Identify which cell holds the provided text, then report its (X, Y) central coordinate. 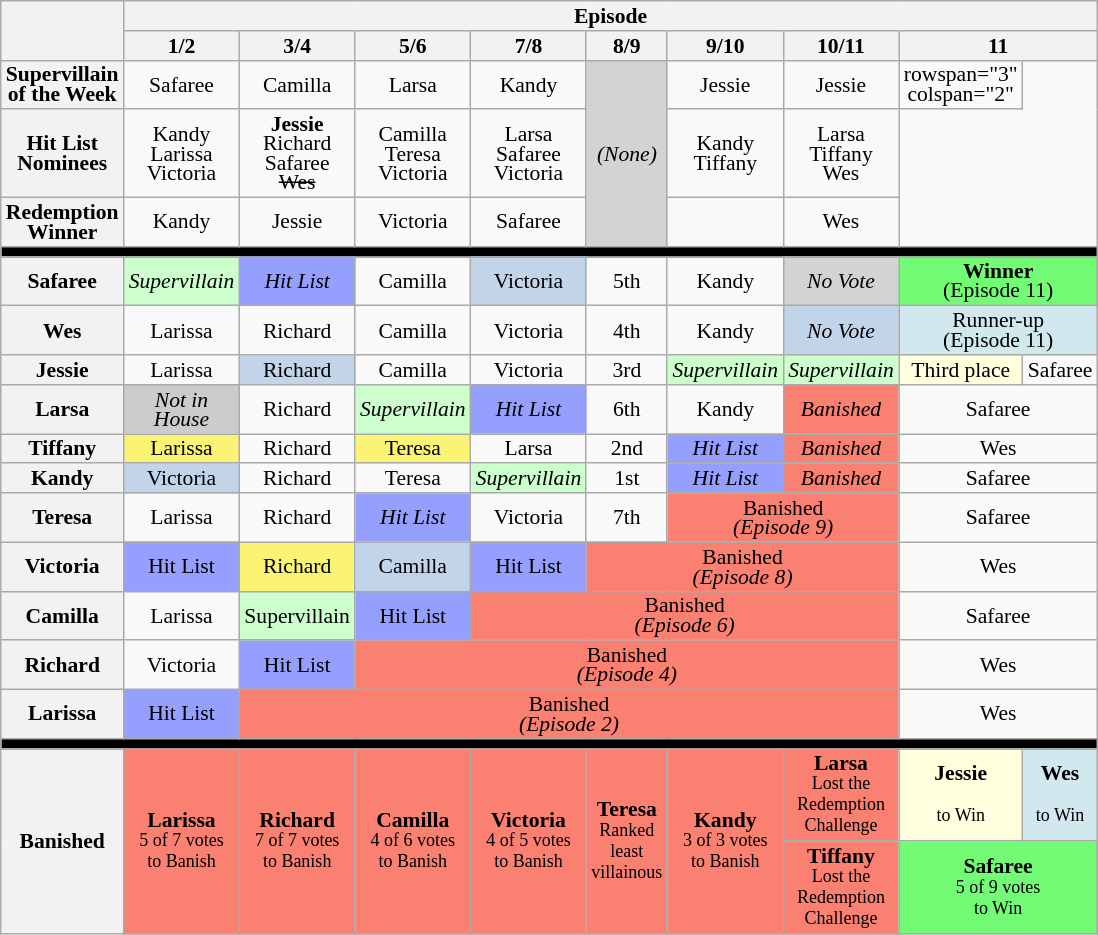
Larissa 5 of 7 votesto Banish (182, 842)
10/11 (841, 46)
1st (626, 479)
Tiffany (62, 449)
Victoria 4 of 5 votesto Banish (529, 842)
TiffanyLost theRedemption Challenge (841, 888)
Camilla 4 of 6 votesto Banish (413, 842)
Supervillainof the Week (62, 84)
7/8 (529, 46)
Banished(Episode 6) (685, 616)
Episode (611, 16)
KandyLarissaVictoria (182, 154)
KandyTiffany (725, 154)
Westo Win (1060, 796)
8/9 (626, 46)
LarsaLost theRedemption Challenge (841, 796)
1/2 (182, 46)
Safaree5 of 9 votesto Win (998, 888)
11 (998, 46)
5th (626, 282)
Richard 7 of 7 votesto Banish (297, 842)
(None) (626, 153)
Banished(Episode 2) (568, 714)
Kandy 3 of 3 votesto Banish (725, 842)
3/4 (297, 46)
6th (626, 410)
LarsaSafareeVictoria (529, 154)
Not inHouse (182, 410)
Banished(Episode 4) (627, 666)
Runner-up(Episode 11) (998, 330)
Third place (961, 370)
Banished(Episode 9) (782, 518)
Hit ListNominees (62, 154)
RedemptionWinner (62, 222)
TeresaRanked least villainous (626, 842)
Banished(Episode 8) (742, 566)
Jessieto Win (961, 796)
9/10 (725, 46)
JessieRichardSafareeWes (297, 154)
Winner(Episode 11) (998, 282)
3rd (626, 370)
2nd (626, 449)
4th (626, 330)
rowspan="3" colspan="2" (961, 84)
CamillaTeresaVictoria (413, 154)
LarsaTiffanyWes (841, 154)
5/6 (413, 46)
7th (626, 518)
